Capture the cell that displays the provided text and extract its [x, y] central coordinate. 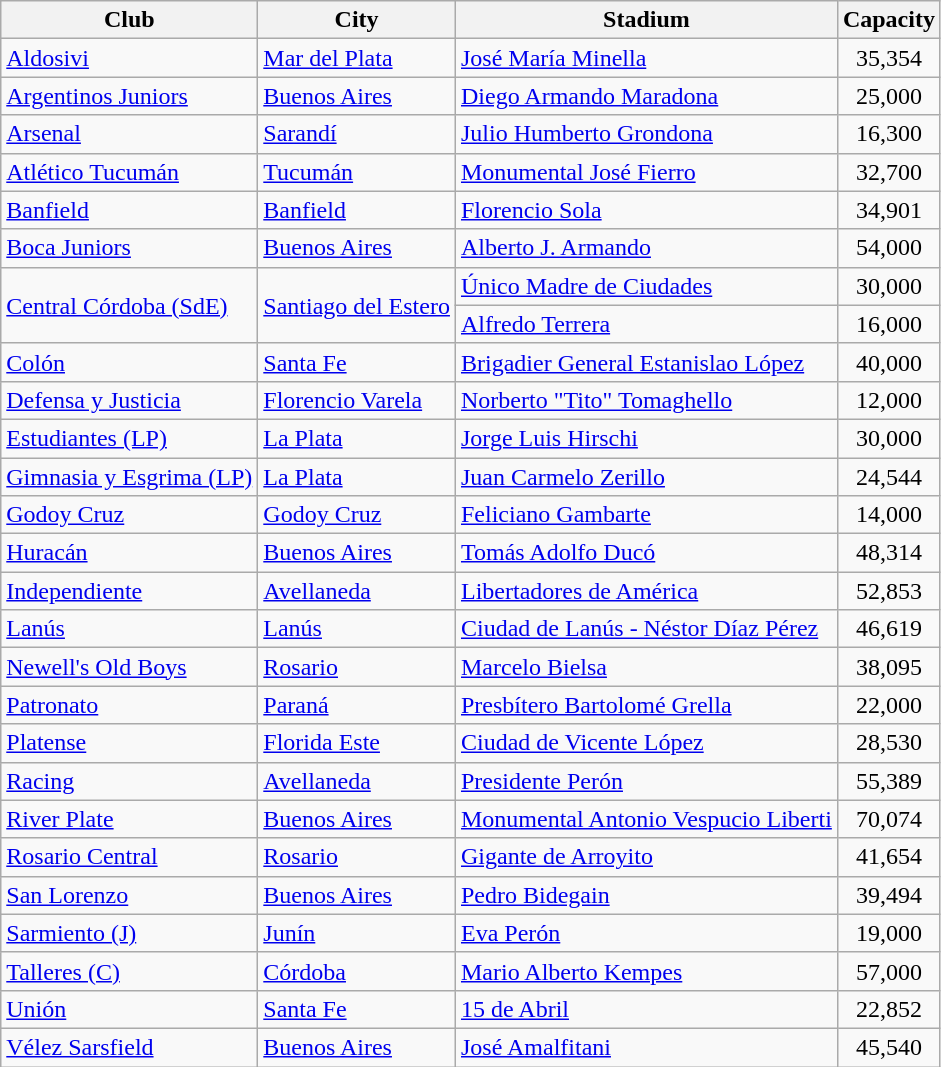
46,619 [888, 629]
Rosario Central [130, 857]
Vélez Sarsfield [130, 1047]
Junín [357, 933]
16,000 [888, 324]
Sarandí [357, 134]
Monumental José Fierro [646, 172]
70,074 [888, 819]
Unión [130, 1009]
Aldosivi [130, 58]
Talleres (C) [130, 971]
Norberto "Tito" Tomaghello [646, 400]
Defensa y Justicia [130, 400]
32,700 [888, 172]
Atlético Tucumán [130, 172]
Córdoba [357, 971]
Racing [130, 781]
Estudiantes (LP) [130, 438]
45,540 [888, 1047]
Florida Este [357, 743]
34,901 [888, 210]
Jorge Luis Hirschi [646, 438]
Diego Armando Maradona [646, 96]
Mario Alberto Kempes [646, 971]
José Amalfitani [646, 1047]
15 de Abril [646, 1009]
Club [130, 20]
Monumental Antonio Vespucio Liberti [646, 819]
57,000 [888, 971]
Presidente Perón [646, 781]
Juan Carmelo Zerillo [646, 477]
Independiente [130, 591]
Mar del Plata [357, 58]
Huracán [130, 553]
Tucumán [357, 172]
55,389 [888, 781]
Alberto J. Armando [646, 248]
Newell's Old Boys [130, 667]
Colón [130, 362]
Central Córdoba (SdE) [130, 305]
Argentinos Juniors [130, 96]
Marcelo Bielsa [646, 667]
Alfredo Terrera [646, 324]
14,000 [888, 515]
River Plate [130, 819]
40,000 [888, 362]
Ciudad de Vicente López [646, 743]
Capacity [888, 20]
22,000 [888, 705]
City [357, 20]
Gimnasia y Esgrima (LP) [130, 477]
Julio Humberto Grondona [646, 134]
39,494 [888, 895]
41,654 [888, 857]
Gigante de Arroyito [646, 857]
Santiago del Estero [357, 305]
Sarmiento (J) [130, 933]
Patronato [130, 705]
Paraná [357, 705]
Boca Juniors [130, 248]
22,852 [888, 1009]
19,000 [888, 933]
Brigadier General Estanislao López [646, 362]
Florencio Sola [646, 210]
28,530 [888, 743]
Ciudad de Lanús - Néstor Díaz Pérez [646, 629]
Feliciano Gambarte [646, 515]
52,853 [888, 591]
54,000 [888, 248]
48,314 [888, 553]
25,000 [888, 96]
Libertadores de América [646, 591]
12,000 [888, 400]
Tomás Adolfo Ducó [646, 553]
Presbítero Bartolomé Grella [646, 705]
Florencio Varela [357, 400]
Único Madre de Ciudades [646, 286]
Stadium [646, 20]
Platense [130, 743]
16,300 [888, 134]
San Lorenzo [130, 895]
24,544 [888, 477]
Pedro Bidegain [646, 895]
35,354 [888, 58]
38,095 [888, 667]
José María Minella [646, 58]
Eva Perón [646, 933]
Arsenal [130, 134]
